Capture the cell that displays the provided text and extract its (x, y) central coordinate. 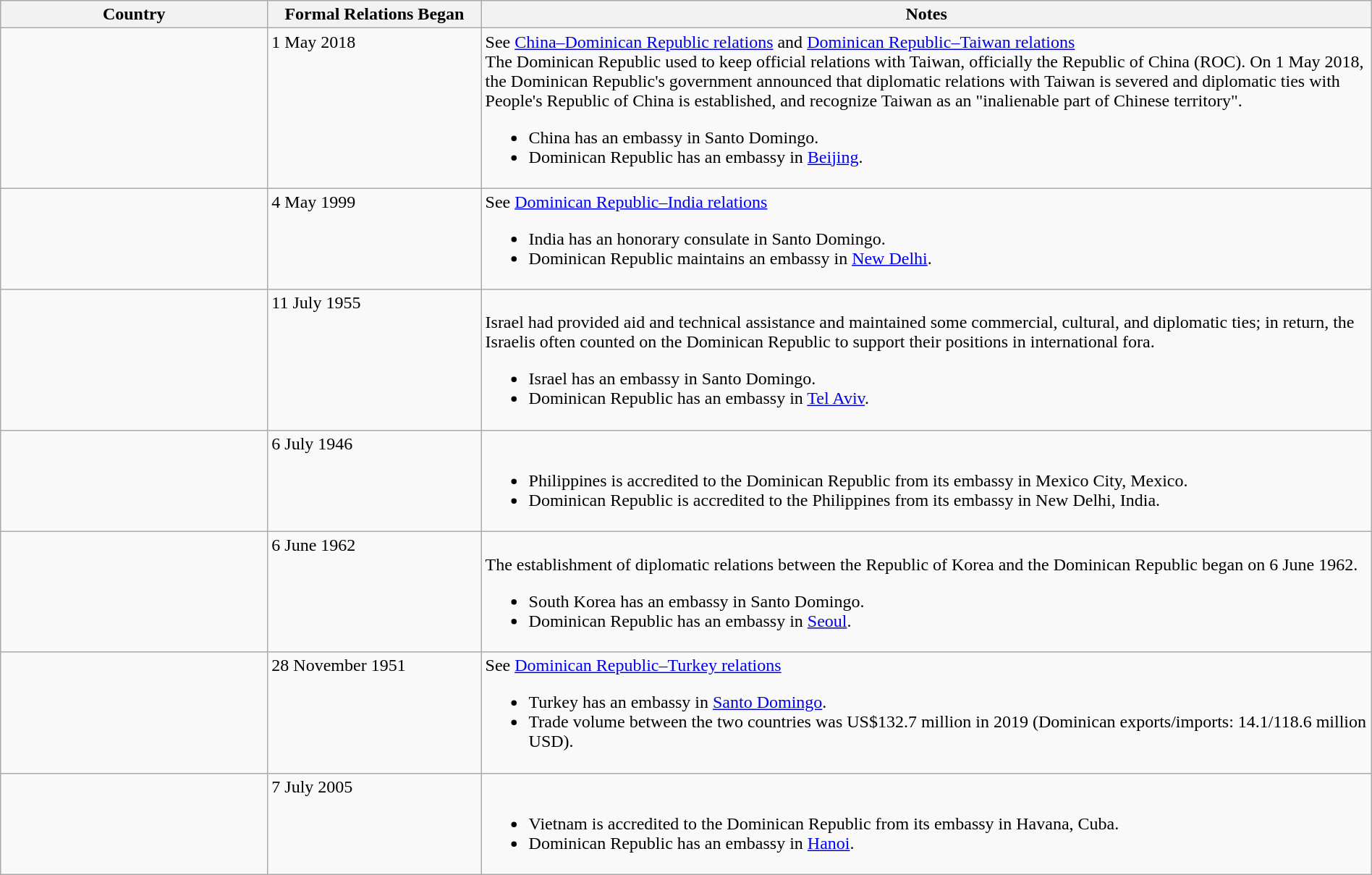
6 July 1946 (375, 481)
7 July 2005 (375, 824)
Notes (926, 14)
See Dominican Republic–India relationsIndia has an honorary consulate in Santo Domingo.Dominican Republic maintains an embassy in New Delhi. (926, 239)
Vietnam is accredited to the Dominican Republic from its embassy in Havana, Cuba.Dominican Republic has an embassy in Hanoi. (926, 824)
28 November 1951 (375, 712)
1 May 2018 (375, 109)
Formal Relations Began (375, 14)
6 June 1962 (375, 592)
4 May 1999 (375, 239)
Country (135, 14)
11 July 1955 (375, 360)
